Scan for the cell matching the given text and deliver its [X, Y] coordinate at center. 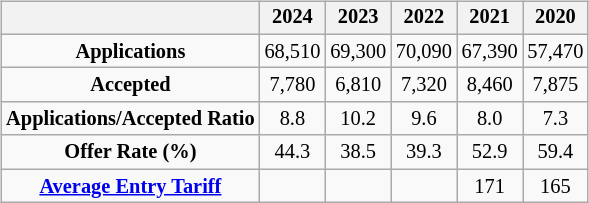
2022 [424, 18]
67,390 [490, 51]
165 [556, 186]
6,810 [358, 85]
69,300 [358, 51]
8.0 [490, 119]
171 [490, 186]
Applications/Accepted Ratio [130, 119]
7.3 [556, 119]
Average Entry Tariff [130, 186]
8,460 [490, 85]
38.5 [358, 152]
59.4 [556, 152]
52.9 [490, 152]
Accepted [130, 85]
Applications [130, 51]
44.3 [293, 152]
39.3 [424, 152]
10.2 [358, 119]
68,510 [293, 51]
9.6 [424, 119]
7,875 [556, 85]
2023 [358, 18]
2020 [556, 18]
Offer Rate (%) [130, 152]
7,320 [424, 85]
70,090 [424, 51]
7,780 [293, 85]
8.8 [293, 119]
57,470 [556, 51]
2024 [293, 18]
2021 [490, 18]
